Extract the (x, y) coordinate from the center of the cell holding the provided text.  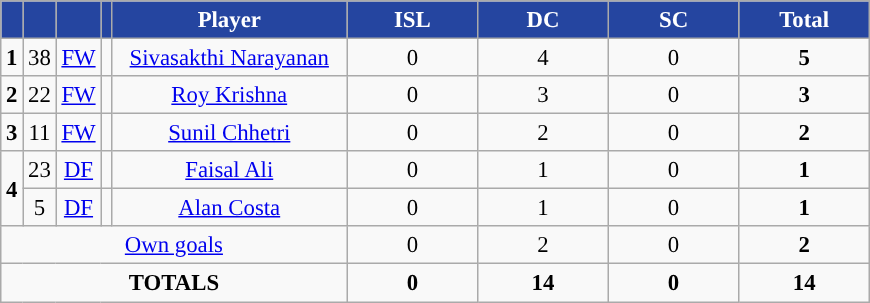
Player (229, 20)
Roy Krishna (229, 95)
SC (674, 20)
Faisal Ali (229, 170)
Sivasakthi Narayanan (229, 58)
Alan Costa (229, 208)
11 (40, 133)
DC (544, 20)
23 (40, 170)
Sunil Chhetri (229, 133)
Total (804, 20)
ISL (412, 20)
22 (40, 95)
Own goals (174, 245)
38 (40, 58)
TOTALS (174, 283)
